Extract the (X, Y) coordinate from the center of the cell holding the provided text.  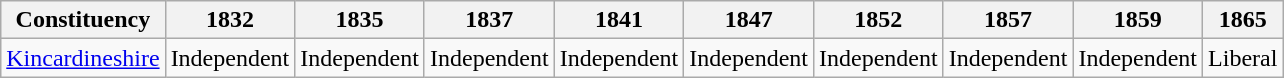
1859 (1138, 20)
Liberal (1243, 58)
1847 (749, 20)
1865 (1243, 20)
1835 (360, 20)
1852 (878, 20)
Constituency (83, 20)
1837 (489, 20)
1857 (1008, 20)
Kincardineshire (83, 58)
1832 (230, 20)
1841 (619, 20)
